Return the [X, Y] coordinate for the center point of the cell that contains the specified text.  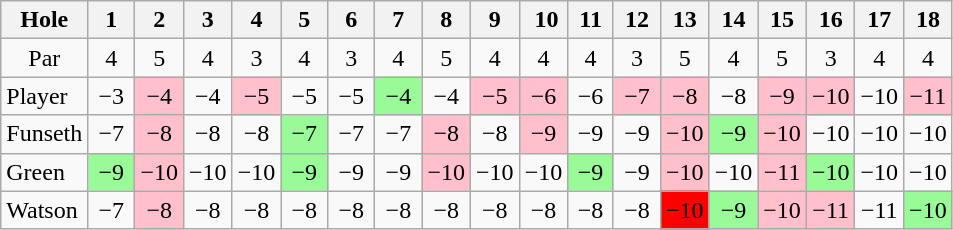
8 [446, 20]
14 [734, 20]
2 [160, 20]
9 [496, 20]
Par [44, 58]
12 [636, 20]
Watson [44, 210]
7 [398, 20]
Player [44, 96]
Funseth [44, 134]
13 [686, 20]
15 [782, 20]
1 [112, 20]
−3 [112, 96]
18 [928, 20]
11 [591, 20]
16 [830, 20]
17 [880, 20]
6 [352, 20]
10 [544, 20]
Green [44, 172]
Hole [44, 20]
